Determine the (X, Y) coordinate at the center of the cell enclosing the given text.  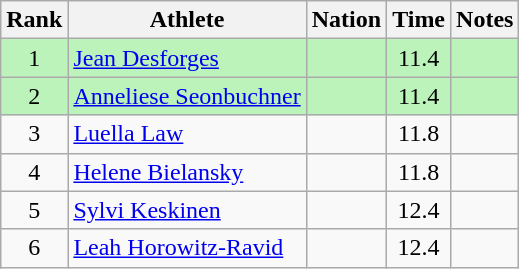
Athlete (187, 20)
Nation (346, 20)
Notes (485, 20)
Rank (34, 20)
Sylvi Keskinen (187, 210)
Luella Law (187, 134)
Jean Desforges (187, 58)
4 (34, 172)
Helene Bielansky (187, 172)
2 (34, 96)
1 (34, 58)
6 (34, 248)
Leah Horowitz-Ravid (187, 248)
3 (34, 134)
5 (34, 210)
Time (419, 20)
Anneliese Seonbuchner (187, 96)
